Locate the cell with the specified text and output its [x, y] center coordinate. 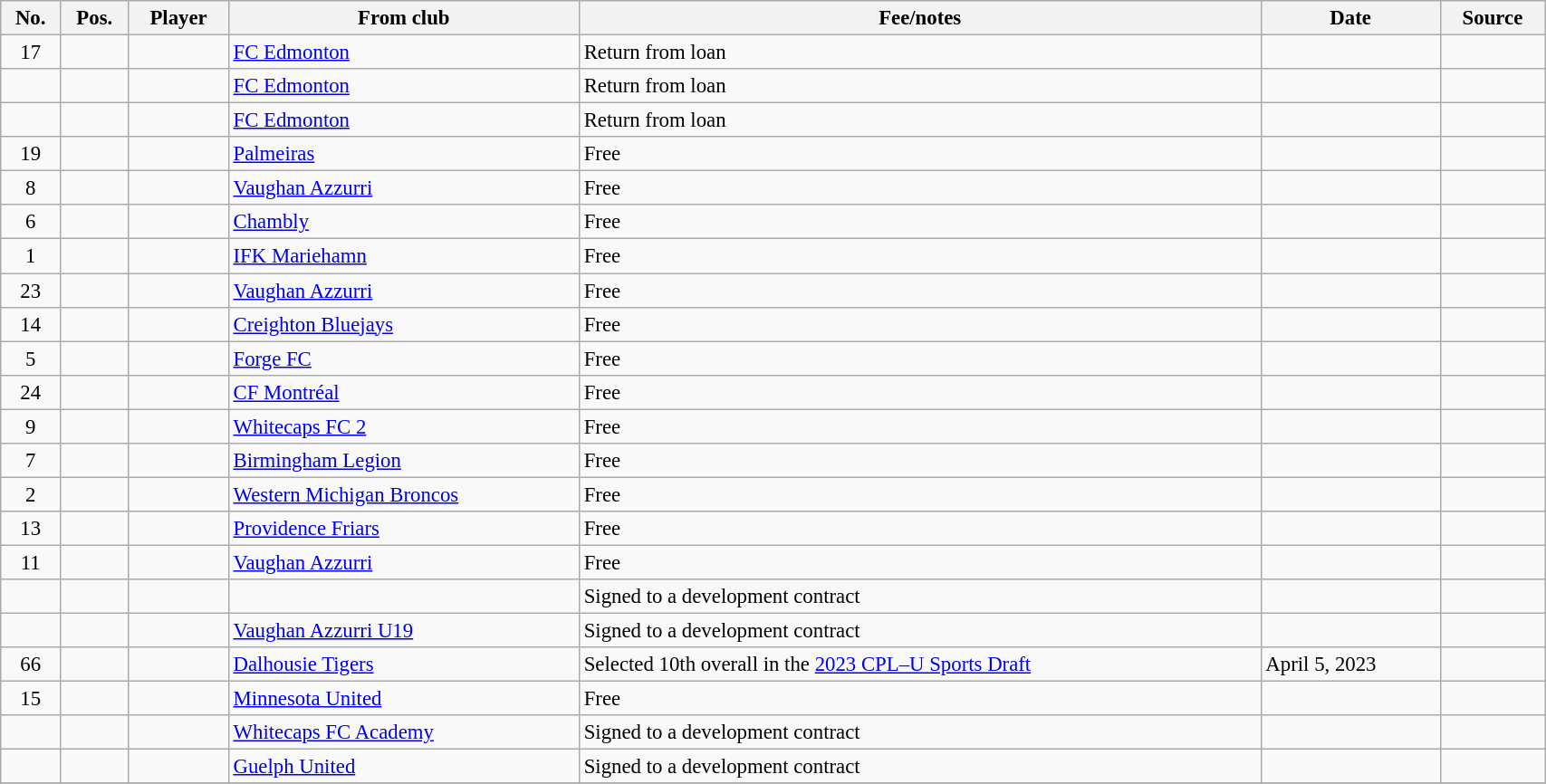
April 5, 2023 [1350, 664]
Fee/notes [920, 18]
11 [31, 562]
Source [1493, 18]
Forge FC [404, 359]
CF Montréal [404, 392]
Player [178, 18]
5 [31, 359]
Chambly [404, 222]
6 [31, 222]
Palmeiras [404, 154]
Minnesota United [404, 699]
Providence Friars [404, 529]
Pos. [94, 18]
Whitecaps FC 2 [404, 426]
7 [31, 461]
No. [31, 18]
66 [31, 664]
9 [31, 426]
14 [31, 324]
15 [31, 699]
Selected 10th overall in the 2023 CPL–U Sports Draft [920, 664]
8 [31, 188]
Date [1350, 18]
Whitecaps FC Academy [404, 732]
Vaughan Azzurri U19 [404, 631]
IFK Mariehamn [404, 256]
Birmingham Legion [404, 461]
Guelph United [404, 767]
Dalhousie Tigers [404, 664]
2 [31, 494]
13 [31, 529]
From club [404, 18]
17 [31, 53]
23 [31, 291]
19 [31, 154]
24 [31, 392]
Western Michigan Broncos [404, 494]
Creighton Bluejays [404, 324]
1 [31, 256]
